Find where the given text appears and provide that cell's center as (x, y) coordinate. 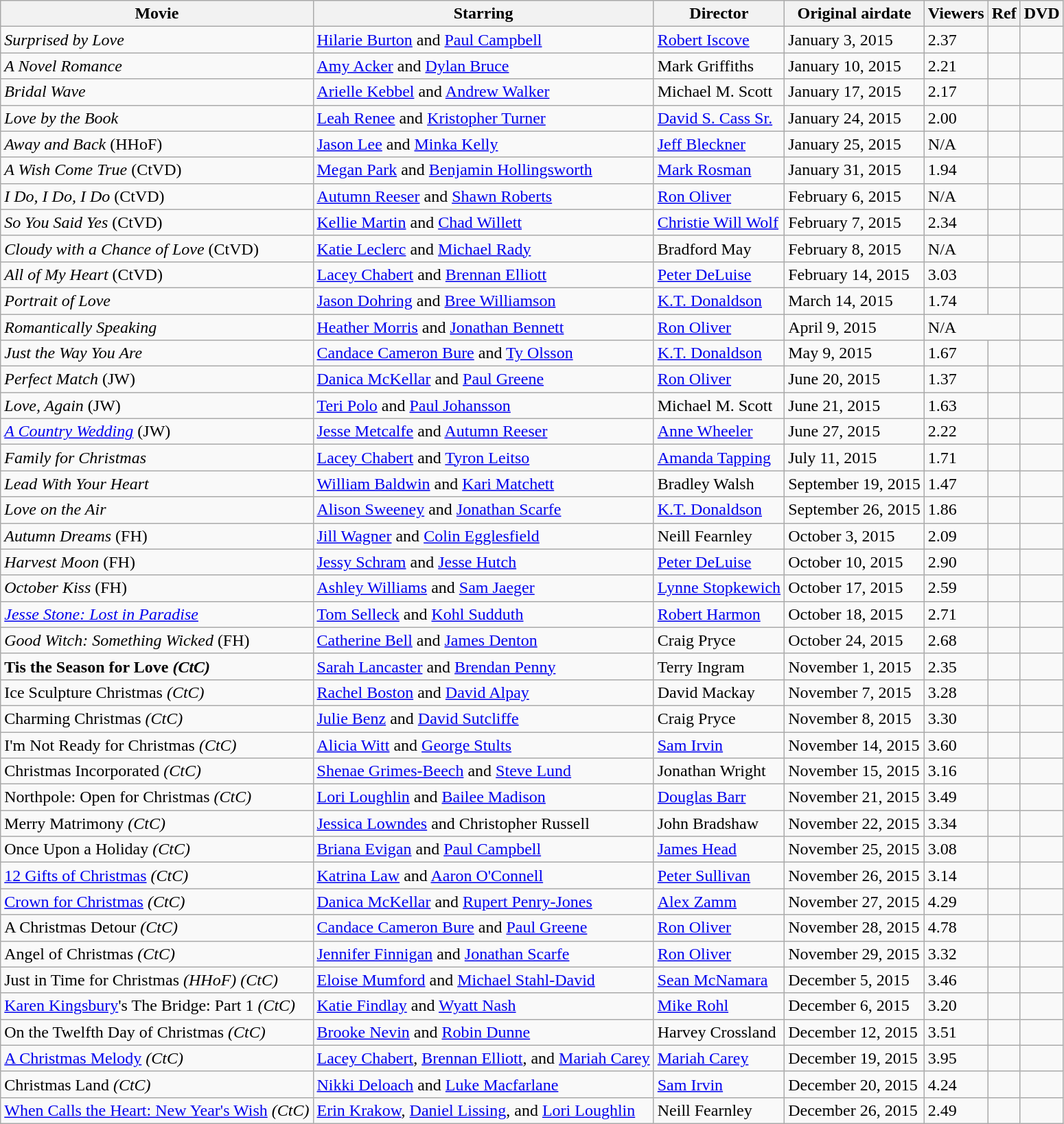
Jason Lee and Minka Kelly (483, 144)
Eloise Mumford and Michael Stahl-David (483, 980)
Sarah Lancaster and Brendan Penny (483, 666)
December 6, 2015 (855, 1006)
March 14, 2015 (855, 301)
October Kiss (FH) (157, 588)
Good Witch: Something Wicked (FH) (157, 640)
Candace Cameron Bure and Ty Olsson (483, 353)
Jessica Lowndes and Christopher Russell (483, 823)
Kellie Martin and Chad Willett (483, 222)
DVD (1042, 14)
4.29 (956, 902)
Jennifer Finnigan and Jonathan Scarfe (483, 954)
So You Said Yes (CtVD) (157, 222)
February 8, 2015 (855, 248)
December 26, 2015 (855, 1110)
January 10, 2015 (855, 66)
2.22 (956, 432)
Away and Back (HHoF) (157, 144)
2.17 (956, 92)
Erin Krakow, Daniel Lissing, and Lori Loughlin (483, 1110)
October 18, 2015 (855, 614)
Jeff Bleckner (719, 144)
December 12, 2015 (855, 1032)
Christie Will Wolf (719, 222)
4.78 (956, 928)
Christmas Land (CtC) (157, 1084)
September 19, 2015 (855, 484)
Autumn Dreams (FH) (157, 536)
Alex Zamm (719, 902)
November 28, 2015 (855, 928)
December 19, 2015 (855, 1058)
Mike Rohl (719, 1006)
3.95 (956, 1058)
Bradley Walsh (719, 484)
November 29, 2015 (855, 954)
May 9, 2015 (855, 353)
Lacey Chabert and Tyron Leitso (483, 458)
Robert Iscove (719, 40)
Leah Renee and Kristopher Turner (483, 118)
November 1, 2015 (855, 666)
John Bradshaw (719, 823)
November 8, 2015 (855, 718)
September 26, 2015 (855, 510)
3.49 (956, 797)
A Country Wedding (JW) (157, 432)
Mark Rosman (719, 170)
Megan Park and Benjamin Hollingsworth (483, 170)
3.28 (956, 692)
1.71 (956, 458)
Autumn Reeser and Shawn Roberts (483, 196)
April 9, 2015 (855, 327)
I'm Not Ready for Christmas (CtC) (157, 745)
December 20, 2015 (855, 1084)
Heather Morris and Jonathan Bennett (483, 327)
November 22, 2015 (855, 823)
2.34 (956, 222)
February 7, 2015 (855, 222)
Lead With Your Heart (157, 484)
Jesse Metcalfe and Autumn Reeser (483, 432)
Katrina Law and Aaron O'Connell (483, 876)
Jill Wagner and Colin Egglesfield (483, 536)
Lynne Stopkewich (719, 588)
3.32 (956, 954)
February 6, 2015 (855, 196)
November 21, 2015 (855, 797)
November 26, 2015 (855, 876)
2.68 (956, 640)
Shenae Grimes-Beech and Steve Lund (483, 771)
Perfect Match (JW) (157, 379)
2.59 (956, 588)
2.37 (956, 40)
1.47 (956, 484)
On the Twelfth Day of Christmas (CtC) (157, 1032)
Love on the Air (157, 510)
James Head (719, 850)
Amanda Tapping (719, 458)
Just the Way You Are (157, 353)
Charming Christmas (CtC) (157, 718)
Harvey Crossland (719, 1032)
Jessy Schram and Jesse Hutch (483, 562)
November 27, 2015 (855, 902)
1.86 (956, 510)
Jonathan Wright (719, 771)
Merry Matrimony (CtC) (157, 823)
Bridal Wave (157, 92)
I Do, I Do, I Do (CtVD) (157, 196)
Arielle Kebbel and Andrew Walker (483, 92)
Terry Ingram (719, 666)
Starring (483, 14)
Nikki Deloach and Luke Macfarlane (483, 1084)
Cloudy with a Chance of Love (CtVD) (157, 248)
Ref (1004, 14)
Briana Evigan and Paul Campbell (483, 850)
June 27, 2015 (855, 432)
3.51 (956, 1032)
David S. Cass Sr. (719, 118)
Once Upon a Holiday (CtC) (157, 850)
November 15, 2015 (855, 771)
October 24, 2015 (855, 640)
October 17, 2015 (855, 588)
Viewers (956, 14)
October 10, 2015 (855, 562)
November 25, 2015 (855, 850)
Love, Again (JW) (157, 406)
Tis the Season for Love (CtC) (157, 666)
3.03 (956, 274)
Family for Christmas (157, 458)
Catherine Bell and James Denton (483, 640)
Northpole: Open for Christmas (CtC) (157, 797)
Alicia Witt and George Stults (483, 745)
Harvest Moon (FH) (157, 562)
William Baldwin and Kari Matchett (483, 484)
1.74 (956, 301)
Jesse Stone: Lost in Paradise (157, 614)
3.14 (956, 876)
1.67 (956, 353)
Amy Acker and Dylan Bruce (483, 66)
2.90 (956, 562)
Katie Leclerc and Michael Rady (483, 248)
February 14, 2015 (855, 274)
November 14, 2015 (855, 745)
Portrait of Love (157, 301)
October 3, 2015 (855, 536)
Director (719, 14)
A Novel Romance (157, 66)
Love by the Book (157, 118)
Romantically Speaking (157, 327)
Hilarie Burton and Paul Campbell (483, 40)
Surprised by Love (157, 40)
Ice Sculpture Christmas (CtC) (157, 692)
June 20, 2015 (855, 379)
2.35 (956, 666)
David Mackay (719, 692)
Rachel Boston and David Alpay (483, 692)
All of My Heart (CtVD) (157, 274)
Jason Dohring and Bree Williamson (483, 301)
4.24 (956, 1084)
3.08 (956, 850)
A Wish Come True (CtVD) (157, 170)
Katie Findlay and Wyatt Nash (483, 1006)
Lacey Chabert and Brennan Elliott (483, 274)
Crown for Christmas (CtC) (157, 902)
Sean McNamara (719, 980)
Douglas Barr (719, 797)
12 Gifts of Christmas (CtC) (157, 876)
Peter Sullivan (719, 876)
3.46 (956, 980)
Original airdate (855, 14)
June 21, 2015 (855, 406)
2.71 (956, 614)
Brooke Nevin and Robin Dunne (483, 1032)
1.63 (956, 406)
A Christmas Melody (CtC) (157, 1058)
Ashley Williams and Sam Jaeger (483, 588)
2.00 (956, 118)
A Christmas Detour (CtC) (157, 928)
Julie Benz and David Sutcliffe (483, 718)
Lacey Chabert, Brennan Elliott, and Mariah Carey (483, 1058)
Alison Sweeney and Jonathan Scarfe (483, 510)
January 25, 2015 (855, 144)
Lori Loughlin and Bailee Madison (483, 797)
January 31, 2015 (855, 170)
Teri Polo and Paul Johansson (483, 406)
3.60 (956, 745)
January 24, 2015 (855, 118)
Angel of Christmas (CtC) (157, 954)
November 7, 2015 (855, 692)
Bradford May (719, 248)
Mark Griffiths (719, 66)
Movie (157, 14)
3.34 (956, 823)
Mariah Carey (719, 1058)
When Calls the Heart: New Year's Wish (CtC) (157, 1110)
2.09 (956, 536)
2.49 (956, 1110)
Danica McKellar and Paul Greene (483, 379)
Tom Selleck and Kohl Sudduth (483, 614)
Danica McKellar and Rupert Penry-Jones (483, 902)
3.30 (956, 718)
Robert Harmon (719, 614)
Candace Cameron Bure and Paul Greene (483, 928)
January 3, 2015 (855, 40)
3.16 (956, 771)
3.20 (956, 1006)
Karen Kingsbury's The Bridge: Part 1 (CtC) (157, 1006)
1.37 (956, 379)
January 17, 2015 (855, 92)
1.94 (956, 170)
Christmas Incorporated (CtC) (157, 771)
July 11, 2015 (855, 458)
Just in Time for Christmas (HHoF) (CtC) (157, 980)
2.21 (956, 66)
December 5, 2015 (855, 980)
Anne Wheeler (719, 432)
